Detect which cell encompasses the target text, then output its [X, Y] center coordinate. 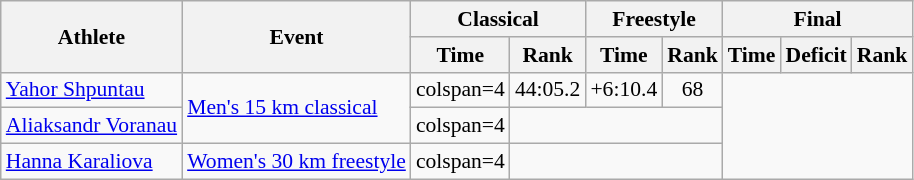
Classical [498, 19]
Final [818, 19]
Women's 30 km freestyle [296, 162]
Freestyle [654, 19]
44:05.2 [548, 90]
Yahor Shpuntau [92, 90]
Deficit [816, 55]
Men's 15 km classical [296, 108]
Hanna Karaliova [92, 162]
Athlete [92, 36]
68 [692, 90]
+6:10.4 [624, 90]
Event [296, 36]
Aliaksandr Voranau [92, 126]
